Output the [X, Y] coordinate of the center of the cell containing the given text.  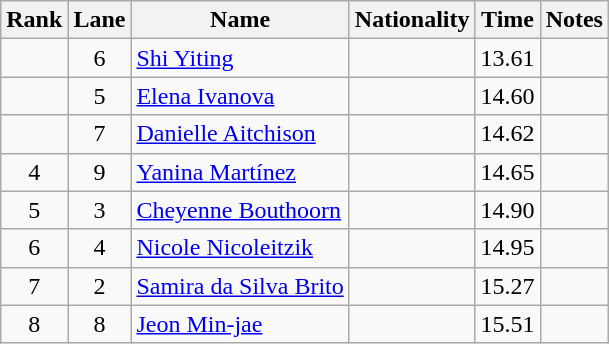
Shi Yiting [240, 58]
Time [508, 20]
Cheyenne Bouthoorn [240, 210]
9 [100, 172]
15.27 [508, 286]
Elena Ivanova [240, 96]
14.62 [508, 134]
2 [100, 286]
14.90 [508, 210]
Danielle Aitchison [240, 134]
14.65 [508, 172]
14.60 [508, 96]
Notes [574, 20]
Nationality [412, 20]
14.95 [508, 248]
3 [100, 210]
Jeon Min-jae [240, 324]
Name [240, 20]
Yanina Martínez [240, 172]
15.51 [508, 324]
Nicole Nicoleitzik [240, 248]
Rank [34, 20]
13.61 [508, 58]
Samira da Silva Brito [240, 286]
Lane [100, 20]
